Extract the (X, Y) coordinate from the center of the cell holding the provided text.  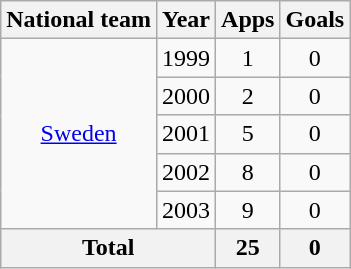
Apps (248, 20)
8 (248, 172)
2003 (186, 210)
2002 (186, 172)
2000 (186, 96)
2 (248, 96)
Total (108, 248)
9 (248, 210)
5 (248, 134)
Year (186, 20)
Goals (315, 20)
2001 (186, 134)
1999 (186, 58)
Sweden (79, 134)
National team (79, 20)
1 (248, 58)
25 (248, 248)
